Extract the (X, Y) coordinate from the center of the cell holding the provided text.  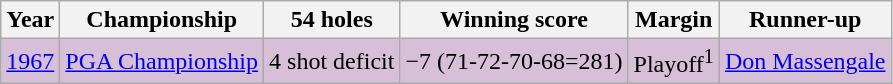
−7 (71-72-70-68=281) (514, 62)
Don Massengale (805, 62)
54 holes (332, 20)
1967 (30, 62)
Winning score (514, 20)
Year (30, 20)
Playoff1 (674, 62)
Margin (674, 20)
4 shot deficit (332, 62)
PGA Championship (162, 62)
Runner-up (805, 20)
Championship (162, 20)
